For the text-containing cell, return its midpoint in [X, Y] coordinate format. 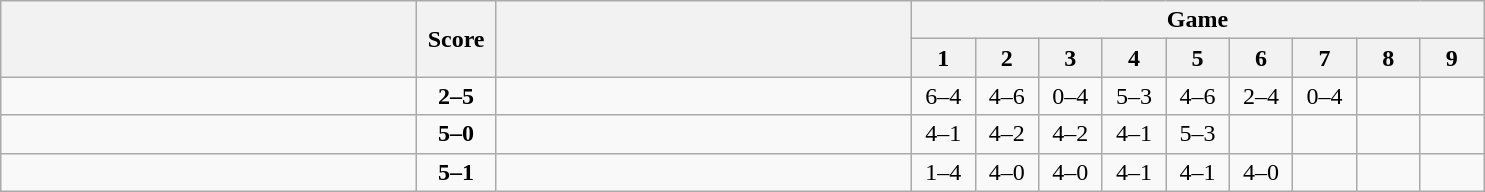
8 [1388, 58]
1–4 [943, 172]
7 [1325, 58]
2–4 [1261, 96]
6–4 [943, 96]
Score [456, 39]
5 [1198, 58]
2–5 [456, 96]
3 [1071, 58]
1 [943, 58]
2 [1007, 58]
6 [1261, 58]
4 [1134, 58]
5–1 [456, 172]
9 [1452, 58]
5–0 [456, 134]
Game [1197, 20]
